Return the (X, Y) coordinate for the center point of the cell that contains the specified text.  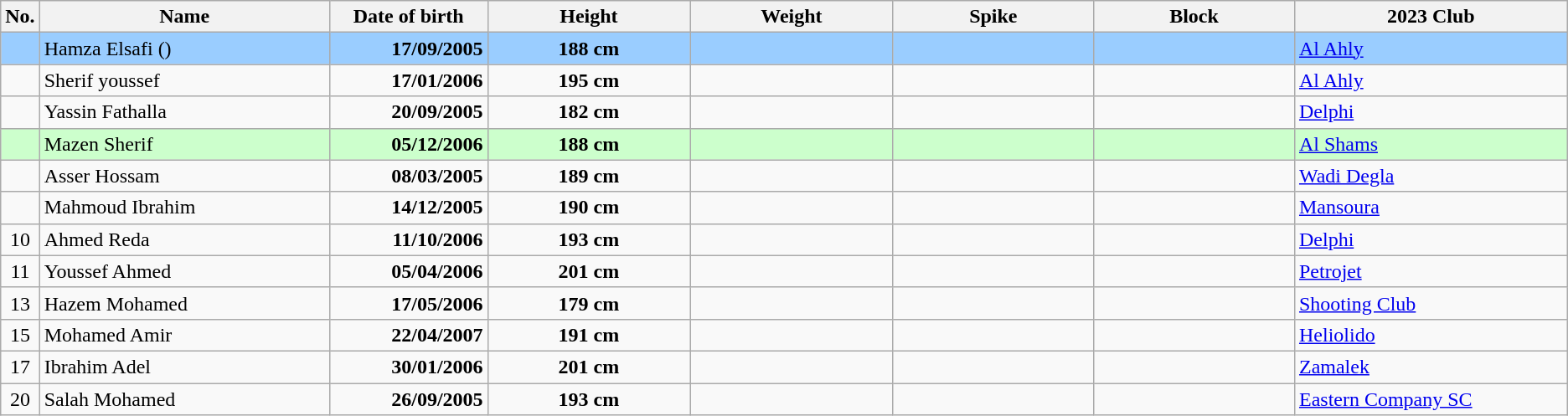
Date of birth (409, 17)
Eastern Company SC (1431, 399)
Hazem Mohamed (184, 303)
190 cm (589, 208)
Yassin Fathalla (184, 112)
No. (20, 17)
191 cm (589, 335)
13 (20, 303)
10 (20, 239)
Mahmoud Ibrahim (184, 208)
Al Shams (1431, 144)
179 cm (589, 303)
189 cm (589, 176)
22/04/2007 (409, 335)
11/10/2006 (409, 239)
Sherif youssef (184, 80)
Asser Hossam (184, 176)
Hamza Elsafi () (184, 49)
Heliolido (1431, 335)
08/03/2005 (409, 176)
26/09/2005 (409, 399)
30/01/2006 (409, 367)
15 (20, 335)
17 (20, 367)
14/12/2005 (409, 208)
17/05/2006 (409, 303)
Spike (993, 17)
17/09/2005 (409, 49)
05/04/2006 (409, 271)
Mansoura (1431, 208)
2023 Club (1431, 17)
Block (1194, 17)
Wadi Degla (1431, 176)
195 cm (589, 80)
11 (20, 271)
05/12/2006 (409, 144)
Ahmed Reda (184, 239)
Zamalek (1431, 367)
Petrojet (1431, 271)
Weight (792, 17)
182 cm (589, 112)
Youssef Ahmed (184, 271)
Mohamed Amir (184, 335)
20/09/2005 (409, 112)
17/01/2006 (409, 80)
Height (589, 17)
Name (184, 17)
Mazen Sherif (184, 144)
Salah Mohamed (184, 399)
Shooting Club (1431, 303)
Ibrahim Adel (184, 367)
20 (20, 399)
